Pinpoint the cell where the given text exists, returning its (X, Y) midpoint coordinate. 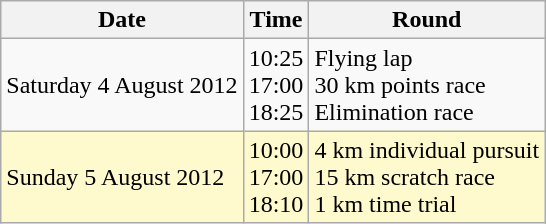
Saturday 4 August 2012 (122, 85)
Date (122, 20)
10:2517:0018:25 (276, 85)
Sunday 5 August 2012 (122, 177)
4 km individual pursuit15 km scratch race1 km time trial (427, 177)
Round (427, 20)
10:0017:0018:10 (276, 177)
Time (276, 20)
Flying lap30 km points raceElimination race (427, 85)
